Pinpoint the cell where the given text exists, returning its (x, y) midpoint coordinate. 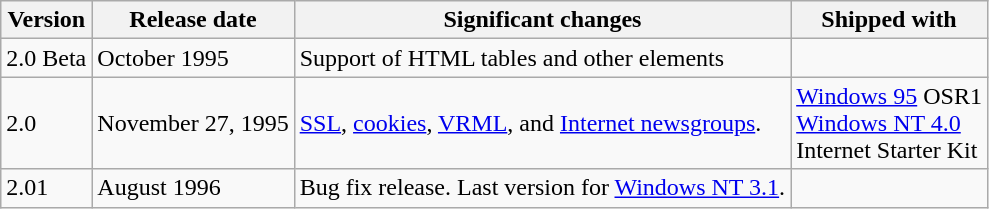
Shipped with (890, 20)
August 1996 (193, 188)
Release date (193, 20)
2.0 Beta (46, 58)
Windows 95 OSR1 Windows NT 4.0 Internet Starter Kit (890, 123)
Bug fix release. Last version for Windows NT 3.1. (542, 188)
Version (46, 20)
Support of HTML tables and other elements (542, 58)
November 27, 1995 (193, 123)
Significant changes (542, 20)
2.0 (46, 123)
SSL, cookies, VRML, and Internet newsgroups. (542, 123)
October 1995 (193, 58)
2.01 (46, 188)
